Find where the given text appears and provide that cell's center as (x, y) coordinate. 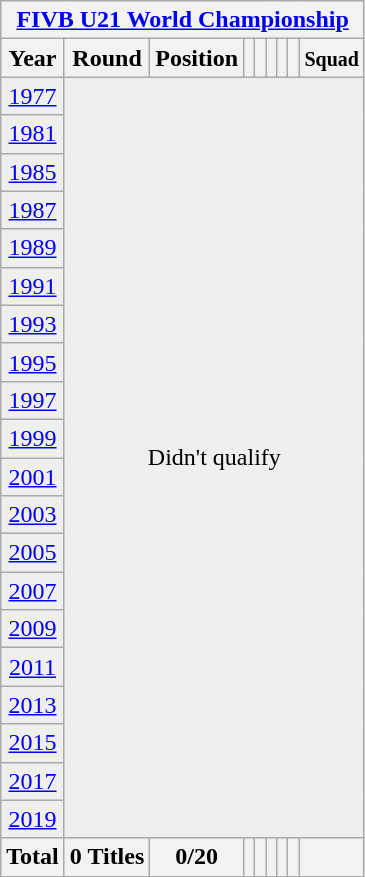
2011 (33, 667)
FIVB U21 World Championship (183, 20)
2015 (33, 743)
1985 (33, 172)
2019 (33, 819)
2005 (33, 553)
Round (107, 58)
1997 (33, 400)
1989 (33, 248)
1999 (33, 438)
1995 (33, 362)
Squad (332, 58)
Total (33, 857)
1987 (33, 210)
1993 (33, 324)
1981 (33, 134)
2001 (33, 477)
Position (197, 58)
2009 (33, 629)
2007 (33, 591)
2017 (33, 781)
Year (33, 58)
0 Titles (107, 857)
1977 (33, 96)
1991 (33, 286)
2013 (33, 705)
Didn't qualify (214, 458)
0/20 (197, 857)
2003 (33, 515)
